Output the [X, Y] coordinate of the center of the cell containing the given text.  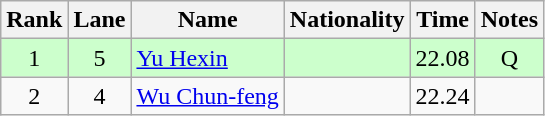
Lane [100, 20]
Wu Chun-feng [208, 96]
22.24 [442, 96]
Notes [509, 20]
Time [442, 20]
Yu Hexin [208, 58]
1 [34, 58]
Name [208, 20]
Nationality [347, 20]
5 [100, 58]
4 [100, 96]
Q [509, 58]
2 [34, 96]
Rank [34, 20]
22.08 [442, 58]
